Pinpoint the cell where the given text exists, returning its [X, Y] midpoint coordinate. 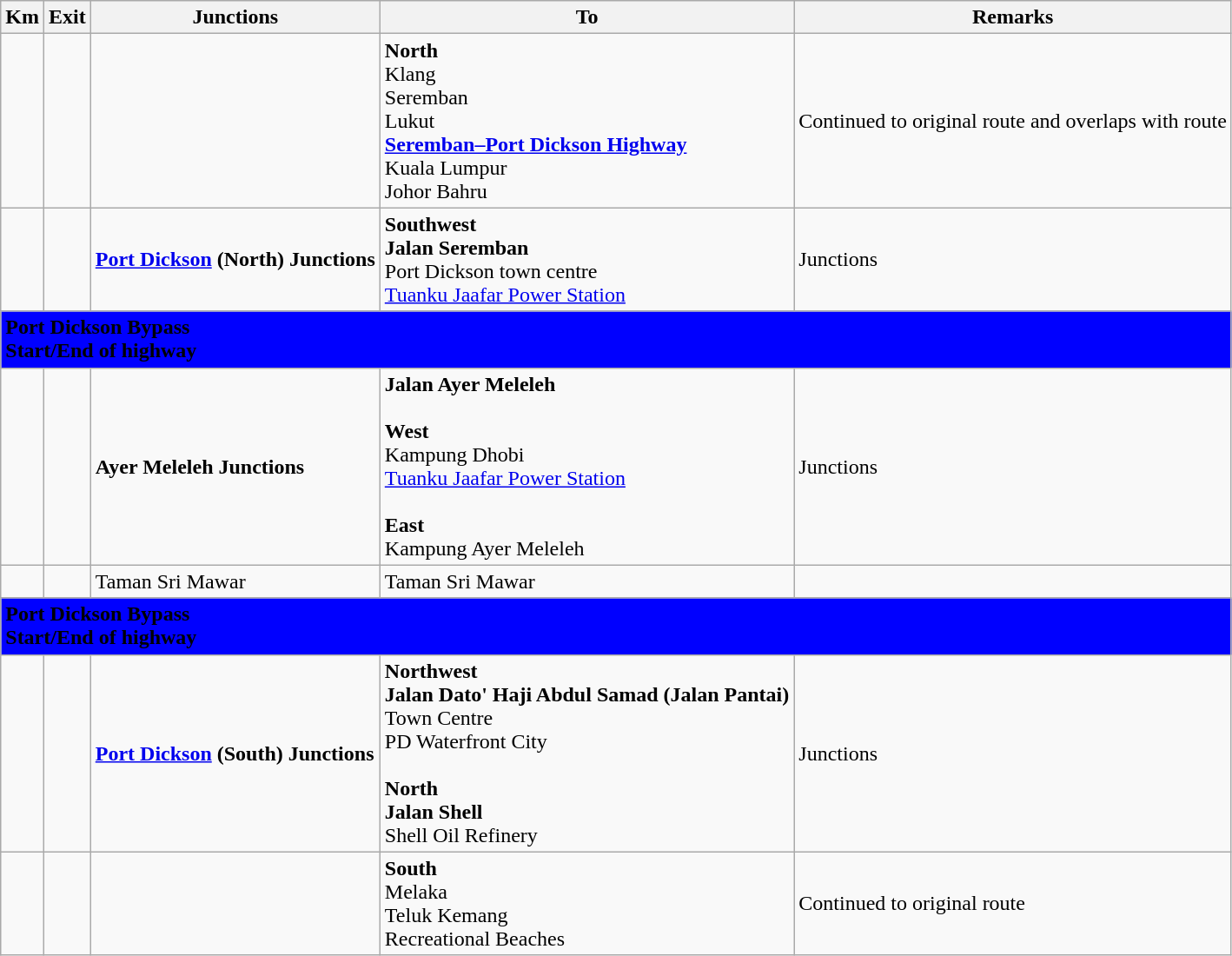
To [586, 17]
North Klang Seremban Lukut Seremban–Port Dickson HighwayKuala LumpurJohor Bahru [586, 121]
Ayer Meleleh Junctions [235, 466]
Remarks [1013, 17]
Continued to original route and overlaps with route [1013, 121]
Southwest Jalan SerembanPort Dickson town centreTuanku Jaafar Power Station [586, 259]
Km [23, 17]
Port Dickson (South) Junctions [235, 753]
Northwest Jalan Dato' Haji Abdul Samad (Jalan Pantai)Town CentrePD Waterfront CityNorthJalan ShellShell Oil Refinery [586, 753]
Continued to original route [1013, 904]
South Melaka Teluk KemangRecreational Beaches [586, 904]
Exit [67, 17]
Port Dickson (North) Junctions [235, 259]
Jalan Ayer MelelehWestKampung DhobiTuanku Jaafar Power StationEastKampung Ayer Meleleh [586, 466]
